For the text-containing cell, return its midpoint in (x, y) coordinate format. 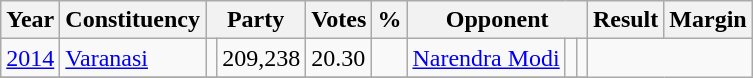
Constituency (133, 20)
Year (30, 20)
20.30 (339, 58)
2014 (30, 58)
Varanasi (133, 58)
Votes (339, 20)
Party (256, 20)
209,238 (262, 58)
Opponent (497, 20)
Narendra Modi (486, 58)
% (390, 20)
Result (625, 20)
Margin (708, 20)
